Extract the [X, Y] coordinate from the center of the cell holding the provided text.  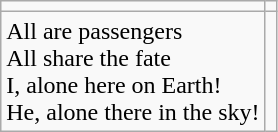
All are passengersAll share the fateI, alone here on Earth!He, alone there in the sky! [133, 72]
